Provide the (X, Y) coordinate of the cell's center where the given text is located.  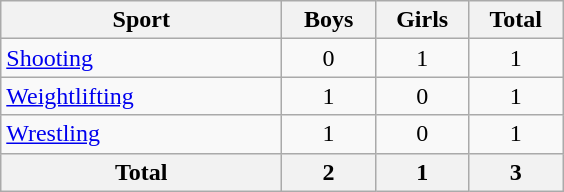
3 (516, 172)
Shooting (142, 58)
Boys (329, 20)
Weightlifting (142, 96)
2 (329, 172)
Girls (422, 20)
Sport (142, 20)
Wrestling (142, 134)
